Provide the (x, y) coordinate of the cell's center where the given text is located.  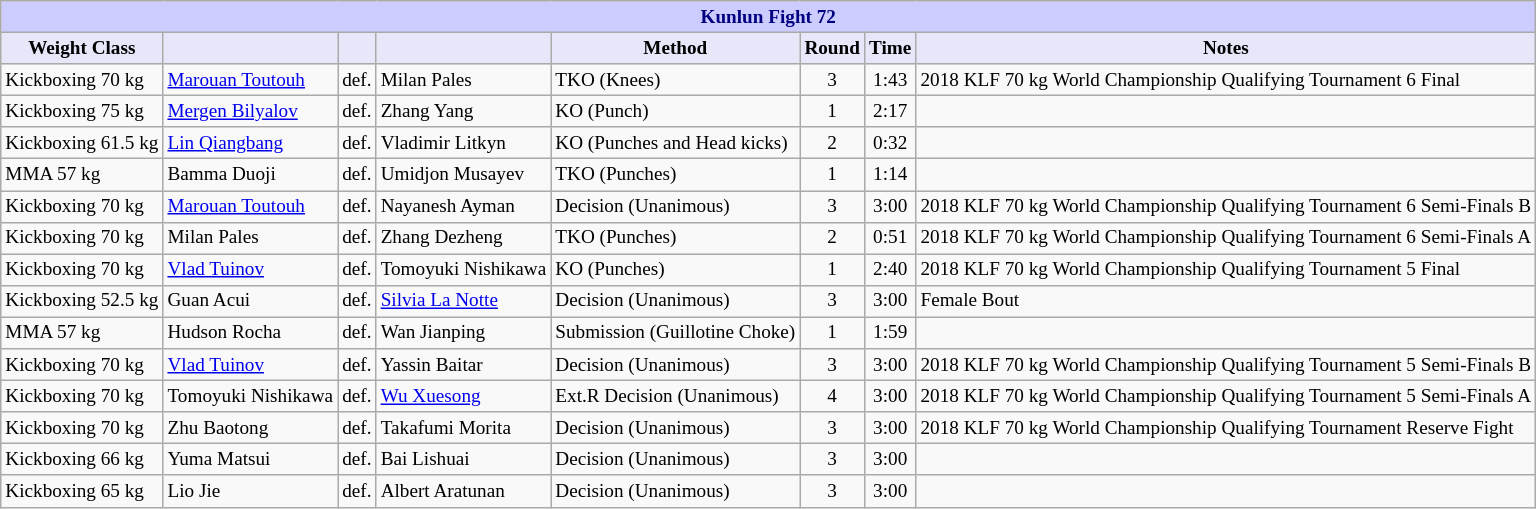
2018 KLF 70 kg World Championship Qualifying Tournament 6 Final (1226, 80)
Kickboxing 52.5 kg (82, 301)
2018 KLF 70 kg World Championship Qualifying Tournament 6 Semi-Finals A (1226, 238)
Mergen Bilyalov (250, 111)
Wu Xuesong (464, 396)
Guan Acui (250, 301)
Round (832, 48)
Lio Jie (250, 491)
2:40 (890, 270)
0:32 (890, 143)
2:17 (890, 111)
2018 KLF 70 kg World Championship Qualifying Tournament 5 Semi-Finals B (1226, 365)
Bamma Duoji (250, 175)
Umidjon Musayev (464, 175)
Weight Class (82, 48)
Takafumi Morita (464, 428)
Method (676, 48)
Zhu Baotong (250, 428)
Ext.R Decision (Unanimous) (676, 396)
Kickboxing 75 kg (82, 111)
Zhang Yang (464, 111)
1:14 (890, 175)
Vladimir Litkyn (464, 143)
Female Bout (1226, 301)
Nayanesh Ayman (464, 206)
Kunlun Fight 72 (768, 17)
Albert Aratunan (464, 491)
Silvia La Notte (464, 301)
Lin Qiangbang (250, 143)
0:51 (890, 238)
Bai Lishuai (464, 460)
Notes (1226, 48)
Hudson Rocha (250, 333)
TKO (Knees) (676, 80)
KO (Punches) (676, 270)
2018 KLF 70 kg World Championship Qualifying Tournament 6 Semi-Finals B (1226, 206)
Zhang Dezheng (464, 238)
Kickboxing 66 kg (82, 460)
1:59 (890, 333)
4 (832, 396)
2018 KLF 70 kg World Championship Qualifying Tournament 5 Semi-Finals A (1226, 396)
KO (Punches and Head kicks) (676, 143)
KO (Punch) (676, 111)
Submission (Guillotine Choke) (676, 333)
Time (890, 48)
Kickboxing 65 kg (82, 491)
Wan Jianping (464, 333)
Yassin Baitar (464, 365)
1:43 (890, 80)
Kickboxing 61.5 kg (82, 143)
Yuma Matsui (250, 460)
2018 KLF 70 kg World Championship Qualifying Tournament 5 Final (1226, 270)
2018 KLF 70 kg World Championship Qualifying Tournament Reserve Fight (1226, 428)
